Locate the cell with the specified text and output its (X, Y) center coordinate. 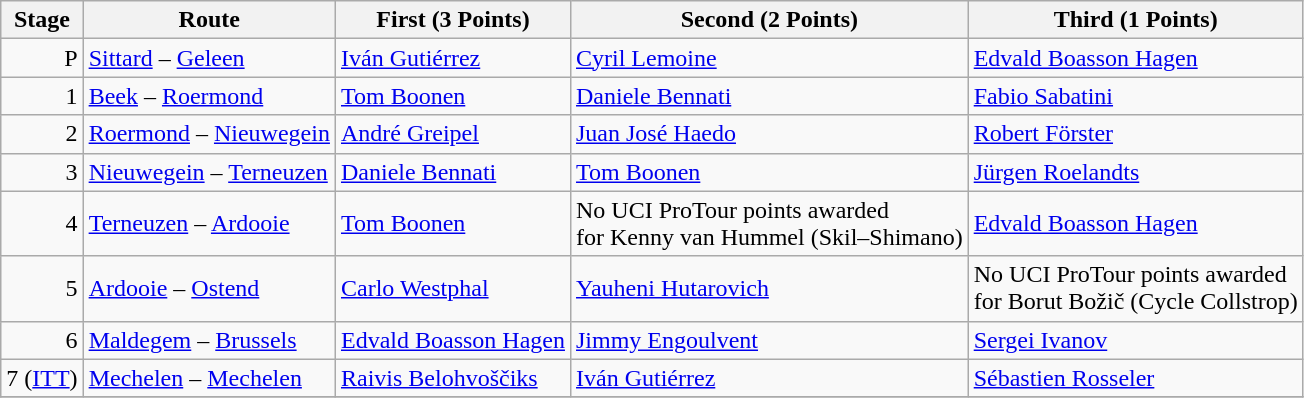
Nieuwegein – Terneuzen (209, 172)
Fabio Sabatini (1136, 96)
Second (2 Points) (769, 20)
Beek – Roermond (209, 96)
Third (1 Points) (1136, 20)
Robert Förster (1136, 134)
Maldegem – Brussels (209, 340)
Cyril Lemoine (769, 58)
Raivis Belohvoščiks (452, 378)
Jimmy Engoulvent (769, 340)
Sittard – Geleen (209, 58)
Ardooie – Ostend (209, 288)
Carlo Westphal (452, 288)
Roermond – Nieuwegein (209, 134)
6 (42, 340)
5 (42, 288)
André Greipel (452, 134)
4 (42, 224)
Route (209, 20)
7 (ITT) (42, 378)
2 (42, 134)
No UCI ProTour points awardedfor Borut Božič (Cycle Collstrop) (1136, 288)
1 (42, 96)
First (3 Points) (452, 20)
No UCI ProTour points awardedfor Kenny van Hummel (Skil–Shimano) (769, 224)
P (42, 58)
Juan José Haedo (769, 134)
Sébastien Rosseler (1136, 378)
Sergei Ivanov (1136, 340)
Yauheni Hutarovich (769, 288)
Terneuzen – Ardooie (209, 224)
Stage (42, 20)
3 (42, 172)
Mechelen – Mechelen (209, 378)
Jürgen Roelandts (1136, 172)
